Return the [x, y] coordinate for the center point of the cell that contains the specified text.  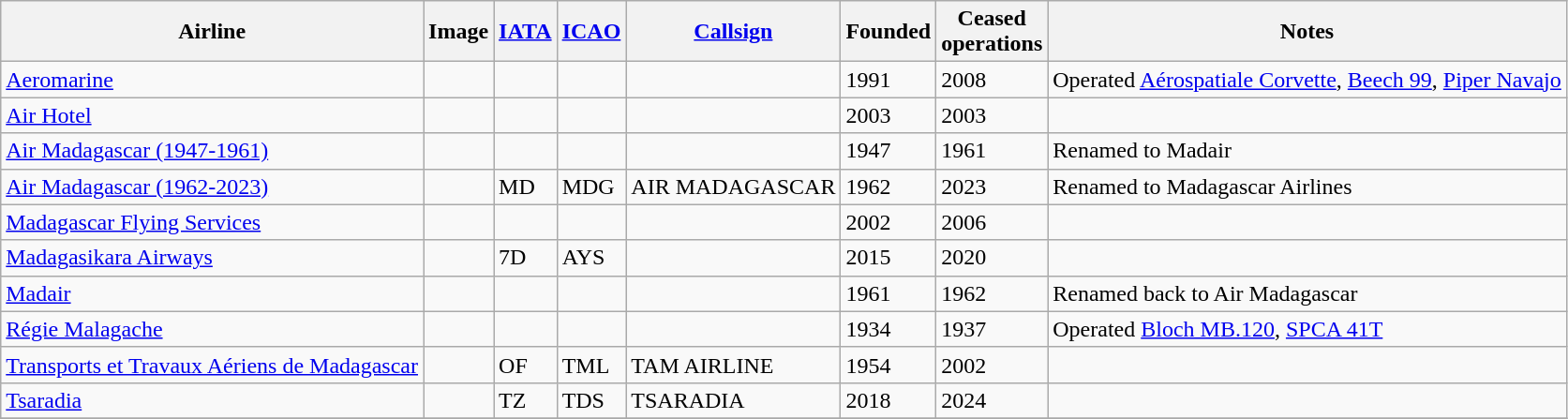
Air Madagascar (1947-1961) [212, 151]
Image [459, 32]
2023 [992, 187]
Tsaradia [212, 400]
MD [526, 187]
Ceasedoperations [992, 32]
TDS [591, 400]
1934 [889, 329]
Air Madagascar (1962-2023) [212, 187]
1937 [992, 329]
2020 [992, 258]
Régie Malagache [212, 329]
Renamed back to Air Madagascar [1307, 293]
Madair [212, 293]
2024 [992, 400]
AIR MADAGASCAR [733, 187]
ICAO [591, 32]
Operated Aérospatiale Corvette, Beech 99, Piper Navajo [1307, 80]
Renamed to Madair [1307, 151]
Aeromarine [212, 80]
Renamed to Madagascar Airlines [1307, 187]
2015 [889, 258]
TSARADIA [733, 400]
TAM AIRLINE [733, 365]
TZ [526, 400]
Air Hotel [212, 115]
1954 [889, 365]
2018 [889, 400]
Airline [212, 32]
OF [526, 365]
Operated Bloch MB.120, SPCA 41T [1307, 329]
2008 [992, 80]
1947 [889, 151]
TML [591, 365]
Founded [889, 32]
2006 [992, 222]
IATA [526, 32]
Notes [1307, 32]
AYS [591, 258]
Callsign [733, 32]
Madagascar Flying Services [212, 222]
Transports et Travaux Aériens de Madagascar [212, 365]
Madagasikara Airways [212, 258]
1991 [889, 80]
MDG [591, 187]
7D [526, 258]
